Pinpoint the cell where the given text exists, returning its [x, y] midpoint coordinate. 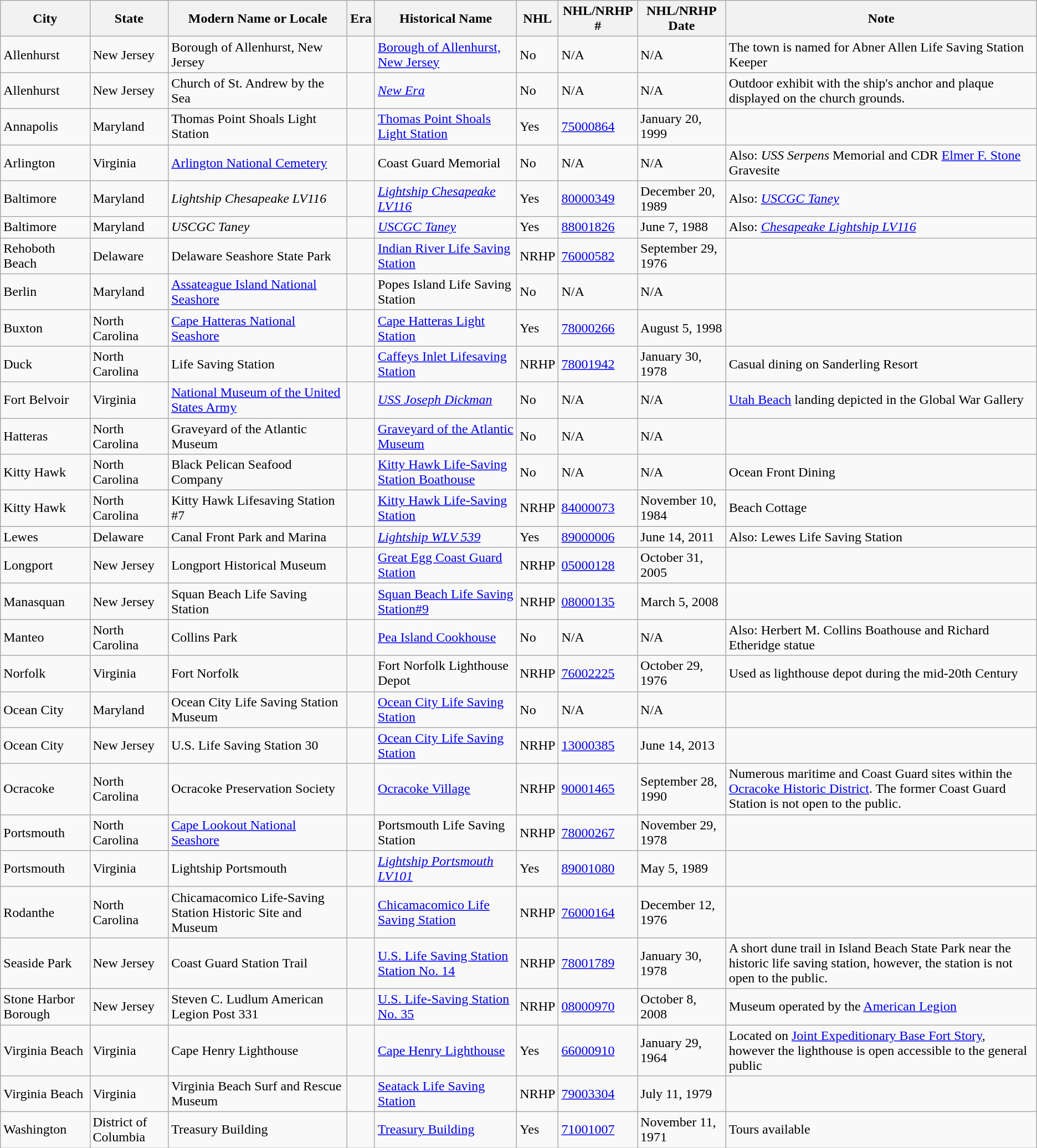
Museum operated by the American Legion [881, 1006]
Lightship Portsmouth [258, 869]
Great Egg Coast Guard Station [445, 565]
U.S. Life Saving Station 30 [258, 746]
Annapolis [45, 126]
May 5, 1989 [682, 869]
U.S. Life Saving Station Station No. 14 [445, 963]
Lightship WLV 539 [445, 537]
Kitty Hawk Life-Saving Station Boathouse [445, 472]
Also: Chesapeake Lightship LV116 [881, 227]
78000266 [598, 328]
Note [881, 19]
Cape Hatteras National Seashore [258, 328]
Virginia Beach Surf and Rescue Museum [258, 1094]
October 31, 2005 [682, 565]
Indian River Life Saving Station [445, 256]
Canal Front Park and Marina [258, 537]
July 11, 1979 [682, 1094]
Also: USCGC Taney [881, 198]
USS Joseph Dickman [445, 400]
Chicamacomico Life Saving Station [445, 912]
Located on Joint Expeditionary Base Fort Story, however the lighthouse is open accessible to the general public [881, 1050]
City [45, 19]
79003304 [598, 1094]
Rehoboth Beach [45, 256]
August 5, 1998 [682, 328]
Buxton [45, 328]
Hatteras [45, 435]
January 20, 1999 [682, 126]
Kitty Hawk Lifesaving Station #7 [258, 509]
Duck [45, 363]
Seaside Park [45, 963]
80000349 [598, 198]
Squan Beach Life Saving Station#9 [445, 602]
NHL/NRHP # [598, 19]
Steven C. Ludlum American Legion Post 331 [258, 1006]
Cape Hatteras Light Station [445, 328]
89001080 [598, 869]
Numerous maritime and Coast Guard sites within the Ocracoke Historic District. The former Coast Guard Station is not open to the public. [881, 789]
June 7, 1988 [682, 227]
Black Pelican Seafood Company [258, 472]
NHL/NRHP Date [682, 19]
Also: Herbert M. Collins Boathouse and Richard Etheridge statue [881, 637]
08000970 [598, 1006]
Church of St. Andrew by the Sea [258, 91]
Stone Harbor Borough [45, 1006]
Arlington National Cemetery [258, 163]
Arlington [45, 163]
National Museum of the United States Army [258, 400]
Tours available [881, 1130]
Ocracoke [45, 789]
05000128 [598, 565]
U.S. Life-Saving Station No. 35 [445, 1006]
Fort Norfolk [258, 674]
Washington [45, 1130]
Ocracoke Preservation Society [258, 789]
Longport Historical Museum [258, 565]
Longport [45, 565]
Also: USS Serpens Memorial and CDR Elmer F. Stone Gravesite [881, 163]
08000135 [598, 602]
78001789 [598, 963]
NHL [537, 19]
Cape Lookout National Seashore [258, 832]
78000267 [598, 832]
A short dune trail in Island Beach State Park near the historic life saving station, however, the station is not open to the public. [881, 963]
Assateague Island National Seashore [258, 291]
76000164 [598, 912]
October 29, 1976 [682, 674]
The town is named for Abner Allen Life Saving Station Keeper [881, 54]
June 14, 2011 [682, 537]
Chicamacomico Life-Saving Station Historic Site and Museum [258, 912]
Modern Name or Locale [258, 19]
Fort Norfolk Lighthouse Depot [445, 674]
Seatack Life Saving Station [445, 1094]
Ocean City Life Saving Station Museum [258, 709]
Berlin [45, 291]
Caffeys Inlet Lifesaving Station [445, 363]
Kitty Hawk Life-Saving Station [445, 509]
89000006 [598, 537]
June 14, 2013 [682, 746]
84000073 [598, 509]
Norfolk [45, 674]
December 12, 1976 [682, 912]
Delaware Seashore State Park [258, 256]
November 11, 1971 [682, 1130]
Life Saving Station [258, 363]
State [129, 19]
Coast Guard Station Trail [258, 963]
September 29, 1976 [682, 256]
Squan Beach Life Saving Station [258, 602]
October 8, 2008 [682, 1006]
Portsmouth Life Saving Station [445, 832]
Outdoor exhibit with the ship's anchor and plaque displayed on the church grounds. [881, 91]
88001826 [598, 227]
November 10, 1984 [682, 509]
90001465 [598, 789]
Beach Cottage [881, 509]
Lightship Portsmouth LV101 [445, 869]
Ocean Front Dining [881, 472]
Also: Lewes Life Saving Station [881, 537]
Fort Belvoir [45, 400]
January 29, 1964 [682, 1050]
13000385 [598, 746]
71001007 [598, 1130]
Coast Guard Memorial [445, 163]
District of Columbia [129, 1130]
Rodanthe [45, 912]
75000864 [598, 126]
November 29, 1978 [682, 832]
Manteo [45, 637]
Lewes [45, 537]
Manasquan [45, 602]
Casual dining on Sanderling Resort [881, 363]
76002225 [598, 674]
September 28, 1990 [682, 789]
78001942 [598, 363]
March 5, 2008 [682, 602]
Utah Beach landing depicted in the Global War Gallery [881, 400]
76000582 [598, 256]
December 20, 1989 [682, 198]
New Era [445, 91]
Ocracoke Village [445, 789]
Era [361, 19]
Collins Park [258, 637]
Historical Name [445, 19]
Used as lighthouse depot during the mid-20th Century [881, 674]
Popes Island Life Saving Station [445, 291]
Pea Island Cookhouse [445, 637]
66000910 [598, 1050]
